Capture the cell that displays the provided text and extract its (x, y) central coordinate. 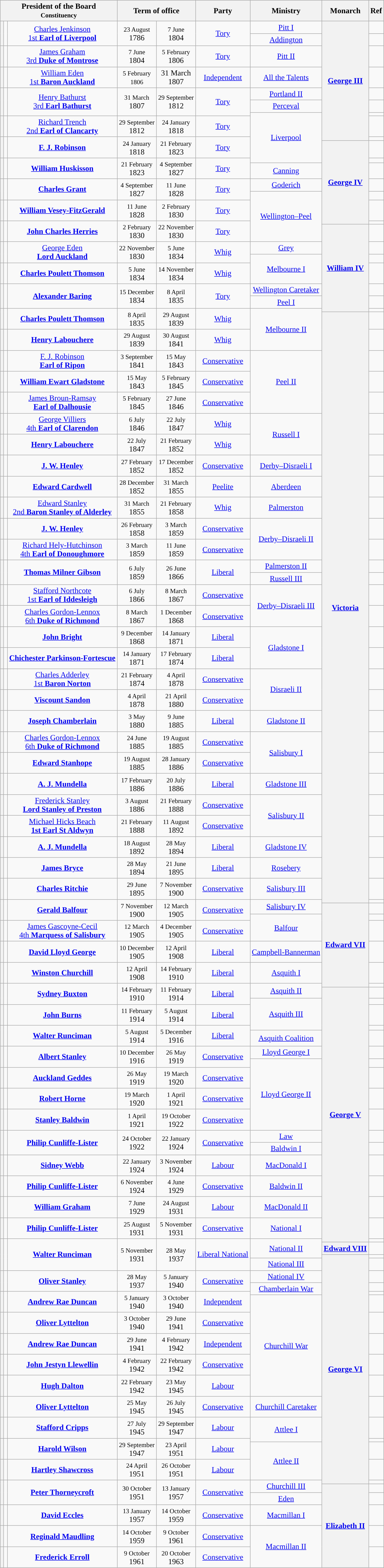
6 July1846 (137, 424)
17 December1852 (176, 466)
Campbell-Bannerman (286, 952)
Derby–Disraeli II (286, 539)
19 October1922 (176, 1120)
Asquith II (286, 991)
Gladstone III (286, 784)
Stafford Cripps (63, 1427)
21 February1858 (176, 508)
F. J. RobinsonEarl of Ripon (63, 361)
Harold Wilson (63, 1449)
Portland II (286, 94)
28 January1886 (176, 763)
25 May1945 (137, 1407)
27 June1846 (176, 402)
Sidney Webb (63, 1165)
John Jestyn Llewellin (63, 1365)
Churchill III (286, 1486)
14 November1834 (176, 273)
Grey (286, 248)
Sydney Buxton (63, 994)
Asquith Coalition (286, 1038)
David Eccles (63, 1515)
Edward VIII (346, 1248)
15 December1834 (137, 296)
Joseph Chamberlain (63, 721)
26 October1951 (176, 1470)
Macmillan I (286, 1515)
Churchill War (286, 1345)
Auckland Geddes (63, 1078)
10 December1916 (137, 1057)
Lloyd George I (286, 1052)
Salisbury I (286, 752)
Liverpool (286, 137)
Peel II (286, 382)
Russell I (286, 434)
7 June1929 (137, 1207)
Pitt I (286, 27)
4 June1929 (176, 1186)
Baldwin II (286, 1186)
26 February1858 (137, 528)
Attlee II (286, 1461)
John Charles Herries (63, 232)
James Graham3rd Duke of Montrose (63, 56)
Edward Stanley2nd Baron Stanley of Alderley (63, 508)
Albert Stanley (63, 1057)
28 December1852 (137, 486)
William Graham (63, 1207)
MacDonald II (286, 1207)
Lloyd George II (286, 1094)
3 August1886 (137, 805)
William Ewart Gladstone (63, 382)
George VI (346, 1369)
30 August1841 (176, 340)
11 June1859 (176, 550)
21 February1852 (176, 444)
Richard Trench2nd Earl of Clancarty (63, 126)
James Bryce (63, 868)
John Bright (63, 637)
F. J. Robinson (63, 147)
26 July1945 (176, 1407)
Gerald Balfour (63, 910)
Ref (376, 11)
Palmerston (286, 508)
Salisbury IV (286, 907)
Frederick StanleyLord Stanley of Preston (63, 805)
Edward Cardwell (63, 486)
Charles Adderley1st Baron Norton (63, 679)
6 July1866 (137, 595)
Liberal National (223, 1255)
George EdenLord Auckland (63, 252)
William IV (346, 268)
27 February1852 (137, 466)
20 October1963 (176, 1557)
18 August1892 (137, 847)
3 May1880 (137, 721)
9 December1868 (137, 637)
21 February1874 (137, 679)
Alexander Baring (63, 296)
24 August1931 (176, 1207)
Michael Hicks Beach1st Earl St Aldwyn (63, 826)
1 December1868 (176, 616)
26 June1866 (176, 572)
Wellington–Peel (286, 216)
6 November1924 (137, 1186)
National IV (286, 1276)
Stafford Northcote1st Earl of Iddesleigh (63, 595)
President of the BoardConstituency (59, 11)
James Broun-RamsayEarl of Dalhousie (63, 402)
Henry Bathurst3rd Earl Bathurst (63, 102)
Baldwin I (286, 1148)
17 February1874 (176, 658)
Charles Grant (63, 189)
Derby–Disraeli III (286, 606)
Salisbury II (286, 815)
Party (223, 11)
Thomas Milner Gibson (63, 572)
23 August1786 (137, 34)
Wellington Caretaker (286, 290)
Rosebery (286, 868)
Attlee I (286, 1429)
Pitt II (286, 56)
Reginald Maudling (63, 1536)
24 June1885 (137, 742)
4 December1905 (176, 931)
Gladstone IV (286, 847)
John Burns (63, 1015)
Robert Horne (63, 1098)
William Vesey-FitzGerald (63, 210)
Canning (286, 171)
Chamberlain War (286, 1289)
10 December1905 (137, 952)
17 February1886 (137, 784)
National III (286, 1264)
Chichester Parkinson-Fortescue (63, 658)
Winston Churchill (63, 973)
30 October1951 (137, 1493)
Richard Hely-Hutchinson4th Earl of Donoughmore (63, 550)
National I (286, 1228)
24 October1922 (137, 1142)
3 November1924 (176, 1165)
Addington (286, 40)
21 April1880 (176, 700)
27 July1945 (137, 1427)
9 June1885 (176, 721)
Charles Ritchie (63, 889)
Aberdeen (286, 486)
Peelite (223, 486)
Hugh Dalton (63, 1385)
Charles Jenkinson1st Earl of Liverpool (63, 34)
Peter Thorneycroft (63, 1493)
Edward Stanhope (63, 763)
25 August1931 (137, 1228)
Oliver Stanley (63, 1281)
Disraeli II (286, 690)
Term of office (156, 11)
William Eden1st Baron Auckland (63, 77)
23 April1951 (176, 1449)
Asquith III (286, 1014)
Eden (286, 1499)
Viscount Sandon (63, 700)
5 December1916 (176, 1036)
Gladstone II (286, 721)
George V (346, 1115)
24 April1951 (137, 1470)
Law (286, 1136)
20 July1886 (176, 784)
Monarch (346, 11)
George III (346, 81)
Edward VII (346, 945)
Gladstone I (286, 648)
All the Talents (286, 77)
George IV (346, 182)
Asquith I (286, 973)
Perceval (286, 106)
Churchill Caretaker (286, 1407)
Hartley Shawcross (63, 1470)
29 June1895 (137, 889)
National II (286, 1248)
Frederick Erroll (63, 1557)
6 July1859 (137, 572)
11 August1892 (176, 826)
Ministry (286, 11)
Russell III (286, 579)
Goderich (286, 185)
David Lloyd George (63, 952)
Derby–Disraeli I (286, 466)
Macmillan II (286, 1547)
Melbourne II (286, 329)
Palmerston II (286, 566)
Salisbury III (286, 889)
23 May1945 (176, 1385)
George Villiers4th Earl of Clarendon (63, 424)
Stanley Baldwin (63, 1120)
William Huskisson (63, 168)
Melbourne I (286, 269)
MacDonald I (286, 1165)
Elizabeth II (346, 1526)
3 September1841 (137, 361)
Balfour (286, 928)
Peel I (286, 302)
James Gascoyne-Cecil4th Marquess of Salisbury (63, 931)
Victoria (346, 608)
21 June1895 (176, 868)
